Search for the cell housing the specified text and yield its (x, y) center coordinate. 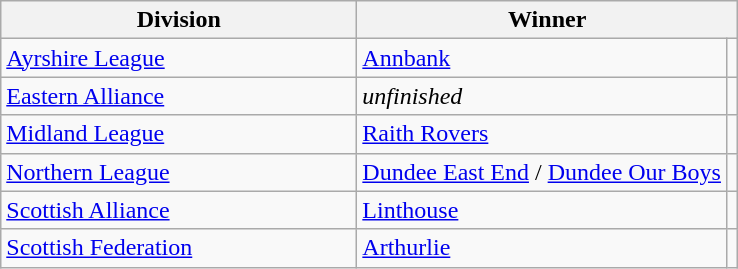
Arthurlie (542, 248)
Division (179, 20)
Dundee East End / Dundee Our Boys (542, 172)
Scottish Alliance (179, 210)
Winner (548, 20)
Raith Rovers (542, 134)
Eastern Alliance (179, 96)
Northern League (179, 172)
Scottish Federation (179, 248)
Ayrshire League (179, 58)
unfinished (542, 96)
Midland League (179, 134)
Linthouse (542, 210)
Annbank (542, 58)
